From the cell containing the given text, extract its center point as [X, Y] coordinate. 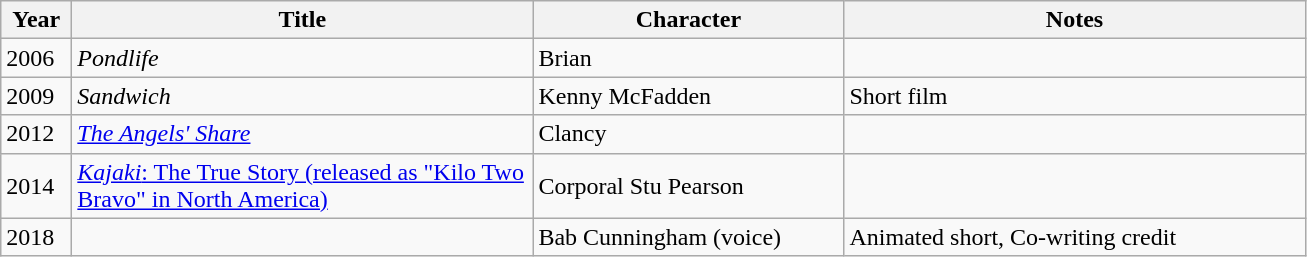
Title [302, 20]
Bab Cunningham (voice) [688, 237]
2006 [36, 58]
2014 [36, 186]
Animated short, Co-writing credit [1074, 237]
Kenny McFadden [688, 96]
Pondlife [302, 58]
2018 [36, 237]
Notes [1074, 20]
2009 [36, 96]
Short film [1074, 96]
The Angels' Share [302, 134]
2012 [36, 134]
Sandwich [302, 96]
Character [688, 20]
Year [36, 20]
Brian [688, 58]
Kajaki: The True Story (released as "Kilo Two Bravo" in North America) [302, 186]
Clancy [688, 134]
Corporal Stu Pearson [688, 186]
